Identify which cell holds the provided text, then report its (x, y) central coordinate. 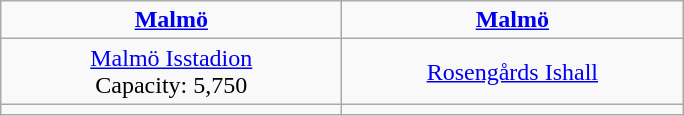
Rosengårds Ishall (512, 72)
Malmö IsstadionCapacity: 5,750 (172, 72)
